From the cell containing the given text, extract its center point as (X, Y) coordinate. 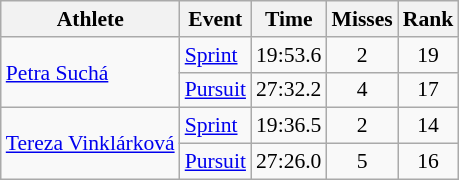
19:53.6 (288, 55)
Petra Suchá (90, 72)
Rank (428, 19)
16 (428, 162)
19 (428, 55)
27:26.0 (288, 162)
Athlete (90, 19)
5 (362, 162)
Time (288, 19)
19:36.5 (288, 126)
Misses (362, 19)
Tereza Vinklárková (90, 144)
4 (362, 90)
14 (428, 126)
27:32.2 (288, 90)
Event (216, 19)
17 (428, 90)
